Scan for the cell matching the given text and deliver its [x, y] coordinate at center. 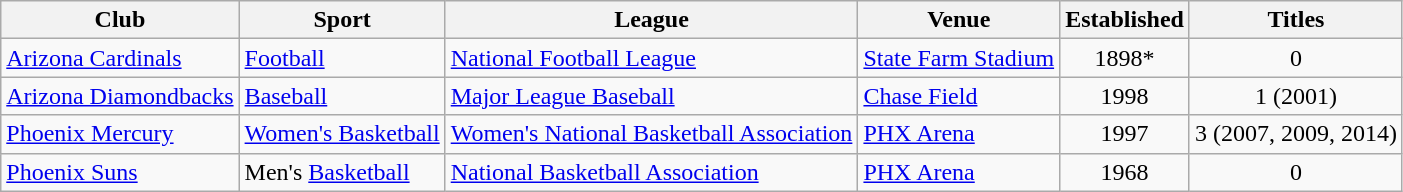
Arizona Cardinals [120, 58]
Venue [959, 20]
National Basketball Association [652, 172]
1898* [1125, 58]
Arizona Diamondbacks [120, 96]
1997 [1125, 134]
Phoenix Suns [120, 172]
Established [1125, 20]
1998 [1125, 96]
Major League Baseball [652, 96]
3 (2007, 2009, 2014) [1296, 134]
State Farm Stadium [959, 58]
Women's Basketball [342, 134]
Chase Field [959, 96]
1968 [1125, 172]
Titles [1296, 20]
Men's Basketball [342, 172]
Sport [342, 20]
Women's National Basketball Association [652, 134]
1 (2001) [1296, 96]
Club [120, 20]
Football [342, 58]
Phoenix Mercury [120, 134]
League [652, 20]
Baseball [342, 96]
National Football League [652, 58]
